Find where the given text appears and provide that cell's center as (X, Y) coordinate. 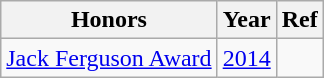
Honors (109, 20)
Year (246, 20)
Ref (300, 20)
2014 (246, 58)
Jack Ferguson Award (109, 58)
